Search for the cell housing the specified text and yield its [X, Y] center coordinate. 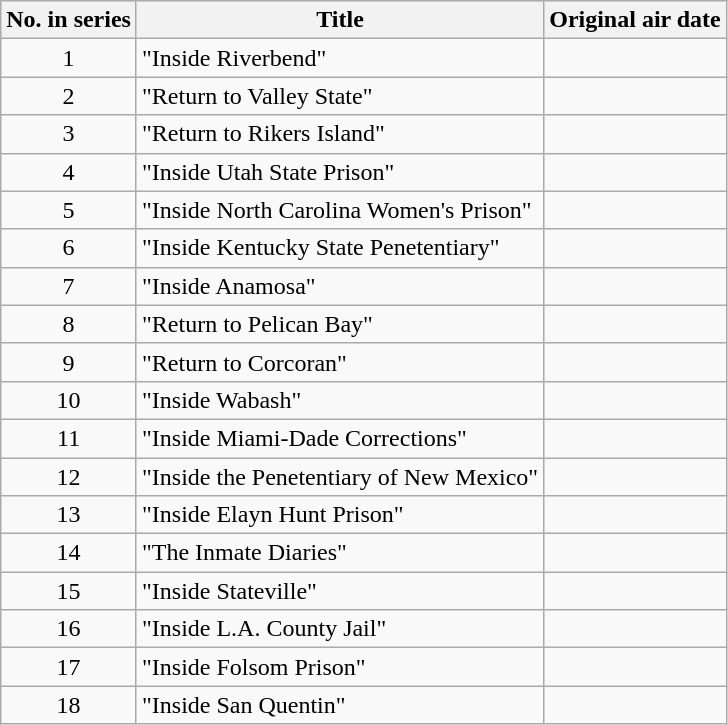
17 [69, 667]
4 [69, 172]
"Return to Rikers Island" [340, 134]
"Inside Folsom Prison" [340, 667]
5 [69, 210]
"Inside Elayn Hunt Prison" [340, 515]
"Inside Miami-Dade Corrections" [340, 438]
3 [69, 134]
1 [69, 58]
Original air date [636, 20]
"Inside San Quentin" [340, 705]
"Inside L.A. County Jail" [340, 629]
"Inside Wabash" [340, 400]
"Inside Anamosa" [340, 286]
2 [69, 96]
"Return to Pelican Bay" [340, 324]
8 [69, 324]
No. in series [69, 20]
13 [69, 515]
"Inside Stateville" [340, 591]
"Return to Valley State" [340, 96]
6 [69, 248]
"Inside Utah State Prison" [340, 172]
Title [340, 20]
"Inside North Carolina Women's Prison" [340, 210]
14 [69, 553]
12 [69, 477]
10 [69, 400]
16 [69, 629]
"Return to Corcoran" [340, 362]
"Inside the Penetentiary of New Mexico" [340, 477]
9 [69, 362]
18 [69, 705]
"Inside Kentucky State Penetentiary" [340, 248]
11 [69, 438]
"The Inmate Diaries" [340, 553]
15 [69, 591]
"Inside Riverbend" [340, 58]
7 [69, 286]
